Detect which cell encompasses the target text, then output its (X, Y) center coordinate. 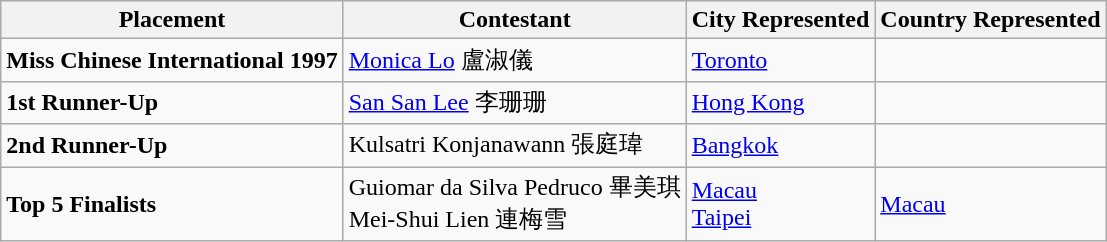
Monica Lo 盧淑儀 (514, 60)
Macau (990, 203)
Miss Chinese International 1997 (172, 60)
Toronto (780, 60)
1st Runner-Up (172, 102)
Top 5 Finalists (172, 203)
Contestant (514, 20)
2nd Runner-Up (172, 146)
Hong Kong (780, 102)
Kulsatri Konjanawann 張庭瑋 (514, 146)
MacauTaipei (780, 203)
City Represented (780, 20)
Placement (172, 20)
Country Represented (990, 20)
San San Lee 李珊珊 (514, 102)
Bangkok (780, 146)
Guiomar da Silva Pedruco 畢美琪Mei-Shui Lien 連梅雪 (514, 203)
